Provide the [X, Y] coordinate of the cell's center where the given text is located.  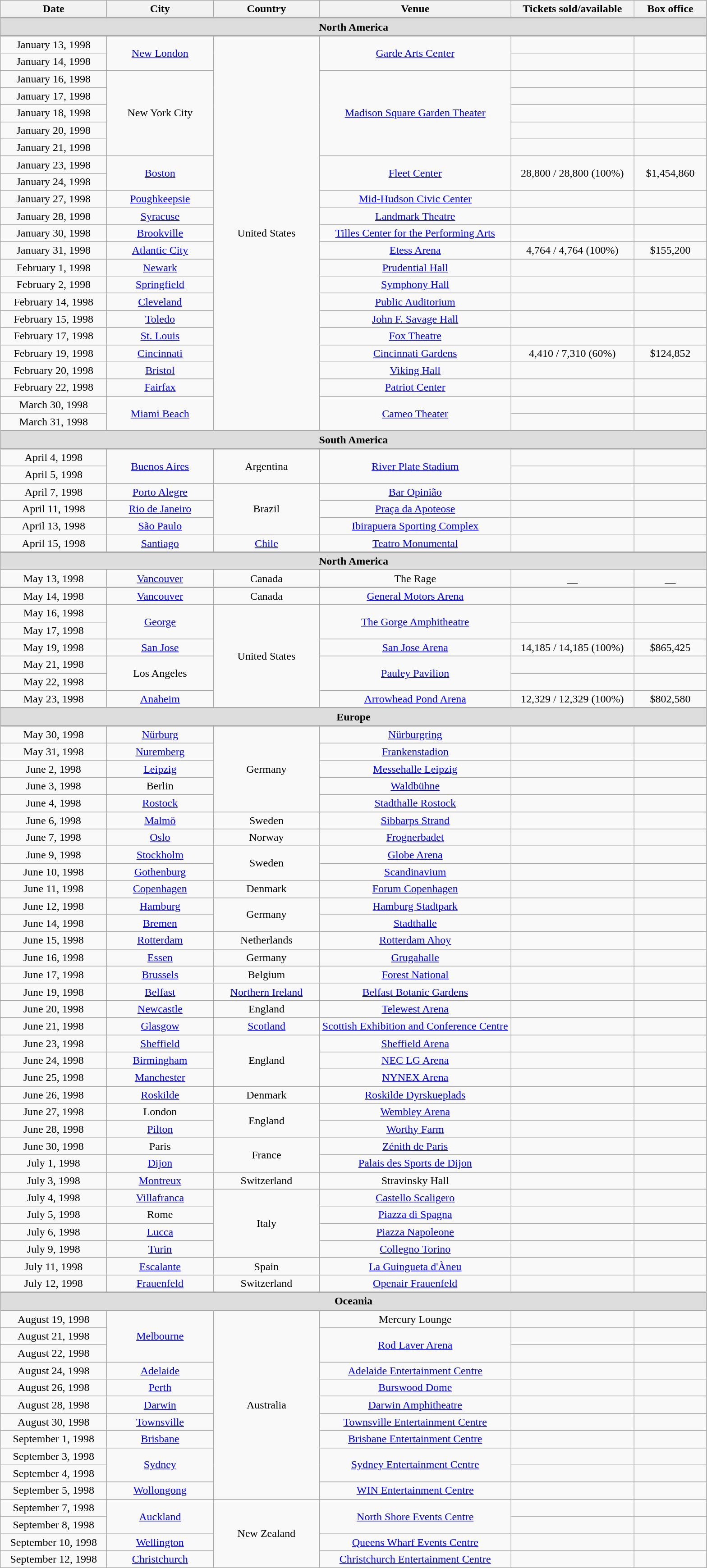
Oslo [160, 838]
February 20, 1998 [54, 370]
June 4, 1998 [54, 803]
Cameo Theater [415, 414]
January 30, 1998 [54, 233]
Roskilde [160, 1095]
Italy [266, 1223]
February 19, 1998 [54, 353]
June 24, 1998 [54, 1061]
Forum Copenhagen [415, 889]
Porto Alegre [160, 492]
January 31, 1998 [54, 251]
Telewest Arena [415, 1009]
July 6, 1998 [54, 1232]
Europe [353, 717]
February 15, 1998 [54, 319]
June 20, 1998 [54, 1009]
September 12, 1998 [54, 1559]
Date [54, 9]
January 28, 1998 [54, 216]
Birmingham [160, 1061]
Brisbane [160, 1439]
Ibirapuera Sporting Complex [415, 526]
Frognerbadet [415, 838]
New Zealand [266, 1533]
September 10, 1998 [54, 1542]
Symphony Hall [415, 285]
San Jose [160, 647]
September 4, 1998 [54, 1473]
Sydney Entertainment Centre [415, 1465]
Piazza di Spagna [415, 1215]
June 30, 1998 [54, 1146]
Newark [160, 268]
Bar Opinião [415, 492]
Tickets sold/available [572, 9]
April 13, 1998 [54, 526]
4,764 / 4,764 (100%) [572, 251]
January 14, 1998 [54, 62]
Brazil [266, 509]
Waldbühne [415, 786]
April 4, 1998 [54, 458]
Madison Square Garden Theater [415, 113]
July 3, 1998 [54, 1181]
Essen [160, 957]
Copenhagen [160, 889]
September 5, 1998 [54, 1491]
Atlantic City [160, 251]
Scotland [266, 1026]
George [160, 622]
14,185 / 14,185 (100%) [572, 647]
Globe Arena [415, 855]
May 30, 1998 [54, 734]
Christchurch [160, 1559]
Pauley Pavilion [415, 673]
St. Louis [160, 336]
Wembley Arena [415, 1112]
Leipzig [160, 769]
June 15, 1998 [54, 940]
John F. Savage Hall [415, 319]
June 12, 1998 [54, 906]
January 16, 1998 [54, 79]
Dijon [160, 1163]
Berlin [160, 786]
Scandinavium [415, 872]
February 14, 1998 [54, 302]
August 22, 1998 [54, 1354]
Auckland [160, 1516]
August 21, 1998 [54, 1336]
WIN Entertainment Centre [415, 1491]
Christchurch Entertainment Centre [415, 1559]
Burswood Dome [415, 1388]
Belfast Botanic Gardens [415, 992]
August 26, 1998 [54, 1388]
August 24, 1998 [54, 1371]
May 23, 1998 [54, 699]
Arrowhead Pond Arena [415, 699]
River Plate Stadium [415, 466]
September 8, 1998 [54, 1525]
September 7, 1998 [54, 1508]
January 17, 1998 [54, 96]
The Gorge Amphitheatre [415, 622]
Glasgow [160, 1026]
Sydney [160, 1465]
Fox Theatre [415, 336]
January 23, 1998 [54, 164]
Buenos Aires [160, 466]
May 19, 1998 [54, 647]
Melbourne [160, 1336]
June 28, 1998 [54, 1129]
Darwin [160, 1405]
May 13, 1998 [54, 579]
June 7, 1998 [54, 838]
Country [266, 9]
Nuremberg [160, 752]
Oceania [353, 1301]
Syracuse [160, 216]
Northern Ireland [266, 992]
Etess Arena [415, 251]
Montreux [160, 1181]
June 14, 1998 [54, 923]
San Jose Arena [415, 647]
Malmö [160, 820]
Adelaide [160, 1371]
Netherlands [266, 940]
August 30, 1998 [54, 1422]
Worthy Farm [415, 1129]
Rotterdam [160, 940]
Chile [266, 543]
June 9, 1998 [54, 855]
June 3, 1998 [54, 786]
Belgium [266, 975]
Rio de Janeiro [160, 509]
May 31, 1998 [54, 752]
Toledo [160, 319]
New London [160, 53]
May 16, 1998 [54, 613]
28,800 / 28,800 (100%) [572, 173]
$802,580 [670, 699]
Mercury Lounge [415, 1319]
$155,200 [670, 251]
Sheffield Arena [415, 1043]
Frauenfeld [160, 1283]
Nürburgring [415, 734]
Messehalle Leipzig [415, 769]
April 5, 1998 [54, 474]
Wellington [160, 1542]
February 17, 1998 [54, 336]
Townsville Entertainment Centre [415, 1422]
Prudential Hall [415, 268]
May 21, 1998 [54, 665]
Darwin Amphitheatre [415, 1405]
March 30, 1998 [54, 405]
January 24, 1998 [54, 182]
April 7, 1998 [54, 492]
July 1, 1998 [54, 1163]
Stravinsky Hall [415, 1181]
Rostock [160, 803]
Spain [266, 1266]
Norway [266, 838]
June 16, 1998 [54, 957]
Viking Hall [415, 370]
Nürburg [160, 734]
Perth [160, 1388]
Adelaide Entertainment Centre [415, 1371]
Roskilde Dyrskueplads [415, 1095]
Miami Beach [160, 414]
June 25, 1998 [54, 1078]
Scottish Exhibition and Conference Centre [415, 1026]
April 11, 1998 [54, 509]
Sheffield [160, 1043]
Brookville [160, 233]
Newcastle [160, 1009]
North Shore Events Centre [415, 1516]
Praça da Apoteose [415, 509]
Villafranca [160, 1198]
Teatro Monumental [415, 543]
Cincinnati [160, 353]
August 19, 1998 [54, 1319]
January 27, 1998 [54, 199]
May 17, 1998 [54, 630]
Belfast [160, 992]
Sibbarps Strand [415, 820]
September 3, 1998 [54, 1456]
Rod Laver Arena [415, 1345]
Frankenstadion [415, 752]
July 5, 1998 [54, 1215]
Bremen [160, 923]
$124,852 [670, 353]
February 1, 1998 [54, 268]
February 22, 1998 [54, 387]
Grugahalle [415, 957]
September 1, 1998 [54, 1439]
Queens Wharf Events Centre [415, 1542]
Venue [415, 9]
June 11, 1998 [54, 889]
Springfield [160, 285]
June 10, 1998 [54, 872]
NYNEX Arena [415, 1078]
Paris [160, 1146]
June 19, 1998 [54, 992]
Zénith de Paris [415, 1146]
Poughkeepsie [160, 199]
January 21, 1998 [54, 147]
June 17, 1998 [54, 975]
June 26, 1998 [54, 1095]
January 13, 1998 [54, 44]
Stadthalle Rostock [415, 803]
Rome [160, 1215]
Boston [160, 173]
France [266, 1155]
Australia [266, 1405]
Landmark Theatre [415, 216]
Fairfax [160, 387]
Box office [670, 9]
June 21, 1998 [54, 1026]
August 28, 1998 [54, 1405]
Cleveland [160, 302]
Bristol [160, 370]
Turin [160, 1249]
Tilles Center for the Performing Arts [415, 233]
Rotterdam Ahoy [415, 940]
$1,454,860 [670, 173]
Stadthalle [415, 923]
Brisbane Entertainment Centre [415, 1439]
Hamburg [160, 906]
Cincinnati Gardens [415, 353]
Lucca [160, 1232]
June 2, 1998 [54, 769]
January 18, 1998 [54, 113]
Collegno Torino [415, 1249]
Manchester [160, 1078]
Argentina [266, 466]
May 22, 1998 [54, 682]
Los Angeles [160, 673]
Hamburg Stadtpark [415, 906]
London [160, 1112]
Wollongong [160, 1491]
Gothenburg [160, 872]
South America [353, 440]
May 14, 1998 [54, 596]
New York City [160, 113]
Forest National [415, 975]
General Motors Arena [415, 596]
4,410 / 7,310 (60%) [572, 353]
July 9, 1998 [54, 1249]
July 12, 1998 [54, 1283]
Palais des Sports de Dijon [415, 1163]
Public Auditorium [415, 302]
Mid-Hudson Civic Center [415, 199]
Patriot Center [415, 387]
Openair Frauenfeld [415, 1283]
São Paulo [160, 526]
Fleet Center [415, 173]
Escalante [160, 1266]
$865,425 [670, 647]
Anaheim [160, 699]
January 20, 1998 [54, 130]
March 31, 1998 [54, 422]
12,329 / 12,329 (100%) [572, 699]
The Rage [415, 579]
July 11, 1998 [54, 1266]
Pilton [160, 1129]
June 27, 1998 [54, 1112]
Townsville [160, 1422]
February 2, 1998 [54, 285]
La Guingueta d'Àneu [415, 1266]
June 23, 1998 [54, 1043]
June 6, 1998 [54, 820]
Garde Arts Center [415, 53]
Castello Scaligero [415, 1198]
Santiago [160, 543]
July 4, 1998 [54, 1198]
NEC LG Arena [415, 1061]
City [160, 9]
Stockholm [160, 855]
Piazza Napoleone [415, 1232]
Brussels [160, 975]
April 15, 1998 [54, 543]
